Identify which cell holds the provided text, then report its [X, Y] central coordinate. 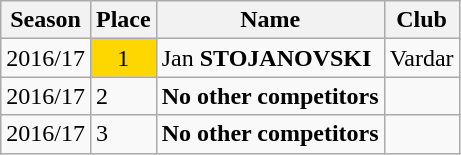
Vardar [422, 58]
Name [270, 20]
Place [123, 20]
Club [422, 20]
1 [123, 58]
3 [123, 134]
Season [46, 20]
Jan STOJANOVSKI [270, 58]
2 [123, 96]
